For the text-containing cell, return its midpoint in (x, y) coordinate format. 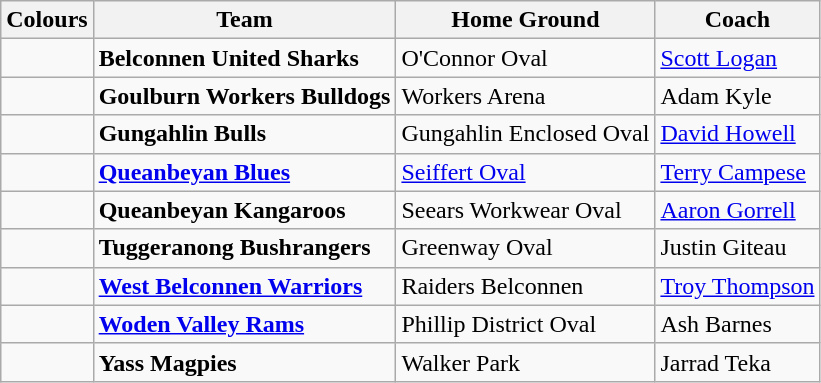
Seiffert Oval (526, 172)
David Howell (738, 134)
Gungahlin Enclosed Oval (526, 134)
Terry Campese (738, 172)
Queanbeyan Kangaroos (244, 210)
Raiders Belconnen (526, 286)
Greenway Oval (526, 248)
Home Ground (526, 20)
Goulburn Workers Bulldogs (244, 96)
Aaron Gorrell (738, 210)
Gungahlin Bulls (244, 134)
Coach (738, 20)
Troy Thompson (738, 286)
West Belconnen Warriors (244, 286)
O'Connor Oval (526, 58)
Queanbeyan Blues (244, 172)
Justin Giteau (738, 248)
Jarrad Teka (738, 362)
Seears Workwear Oval (526, 210)
Belconnen United Sharks (244, 58)
Colours (47, 20)
Team (244, 20)
Yass Magpies (244, 362)
Adam Kyle (738, 96)
Woden Valley Rams (244, 324)
Phillip District Oval (526, 324)
Workers Arena (526, 96)
Ash Barnes (738, 324)
Tuggeranong Bushrangers (244, 248)
Scott Logan (738, 58)
Walker Park (526, 362)
